Capture the cell that displays the provided text and extract its [x, y] central coordinate. 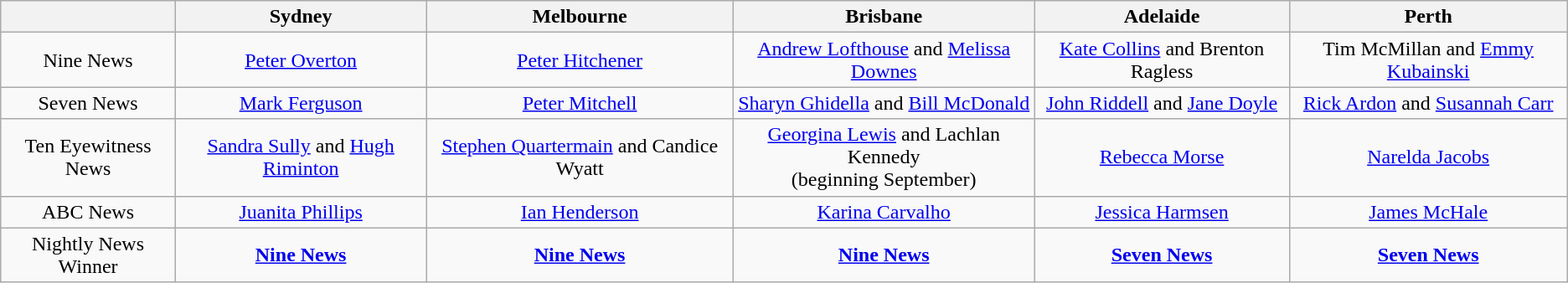
Ten Eyewitness News [89, 157]
Karina Carvalho [884, 212]
James McHale [1428, 212]
Rebecca Morse [1162, 157]
Perth [1428, 17]
Sydney [301, 17]
Andrew Lofthouse and Melissa Downes [884, 60]
Narelda Jacobs [1428, 157]
Peter Hitchener [580, 60]
Jessica Harmsen [1162, 212]
Brisbane [884, 17]
Mark Ferguson [301, 103]
Sandra Sully and Hugh Riminton [301, 157]
ABC News [89, 212]
John Riddell and Jane Doyle [1162, 103]
Tim McMillan and Emmy Kubainski [1428, 60]
Melbourne [580, 17]
Georgina Lewis and Lachlan Kennedy(beginning September) [884, 157]
Kate Collins and Brenton Ragless [1162, 60]
Peter Overton [301, 60]
Nightly News Winner [89, 255]
Ian Henderson [580, 212]
Rick Ardon and Susannah Carr [1428, 103]
Juanita Phillips [301, 212]
Stephen Quartermain and Candice Wyatt [580, 157]
Sharyn Ghidella and Bill McDonald [884, 103]
Adelaide [1162, 17]
Peter Mitchell [580, 103]
